Find where the given text appears and provide that cell's center as [x, y] coordinate. 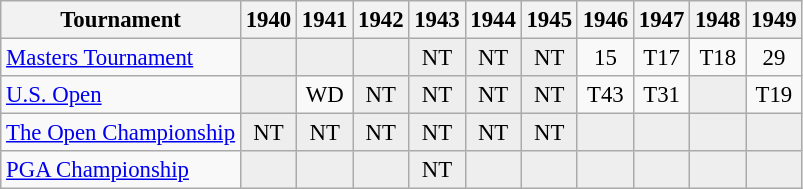
1946 [605, 20]
Masters Tournament [121, 58]
Tournament [121, 20]
29 [774, 58]
1947 [661, 20]
1949 [774, 20]
1942 [381, 20]
1945 [549, 20]
WD [325, 95]
1940 [268, 20]
T43 [605, 95]
T31 [661, 95]
1944 [493, 20]
U.S. Open [121, 95]
PGA Championship [121, 170]
1943 [437, 20]
1941 [325, 20]
T19 [774, 95]
T17 [661, 58]
The Open Championship [121, 133]
15 [605, 58]
1948 [718, 20]
T18 [718, 58]
